Detect which cell encompasses the target text, then output its (x, y) center coordinate. 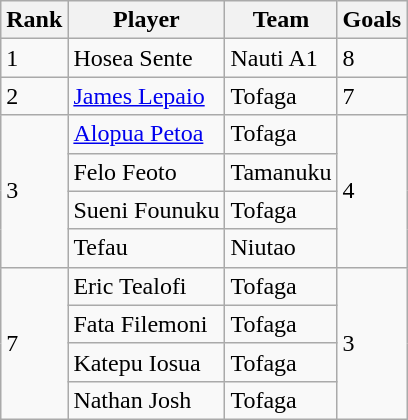
Hosea Sente (146, 58)
Nathan Josh (146, 400)
1 (34, 58)
Fata Filemoni (146, 324)
Niutao (281, 248)
Katepu Iosua (146, 362)
Player (146, 20)
Tefau (146, 248)
Nauti A1 (281, 58)
Goals (372, 20)
2 (34, 96)
Felo Feoto (146, 172)
Sueni Founuku (146, 210)
4 (372, 191)
Team (281, 20)
8 (372, 58)
Rank (34, 20)
Tamanuku (281, 172)
Alopua Petoa (146, 134)
James Lepaio (146, 96)
Eric Tealofi (146, 286)
